Locate the cell with the specified text and output its [X, Y] center coordinate. 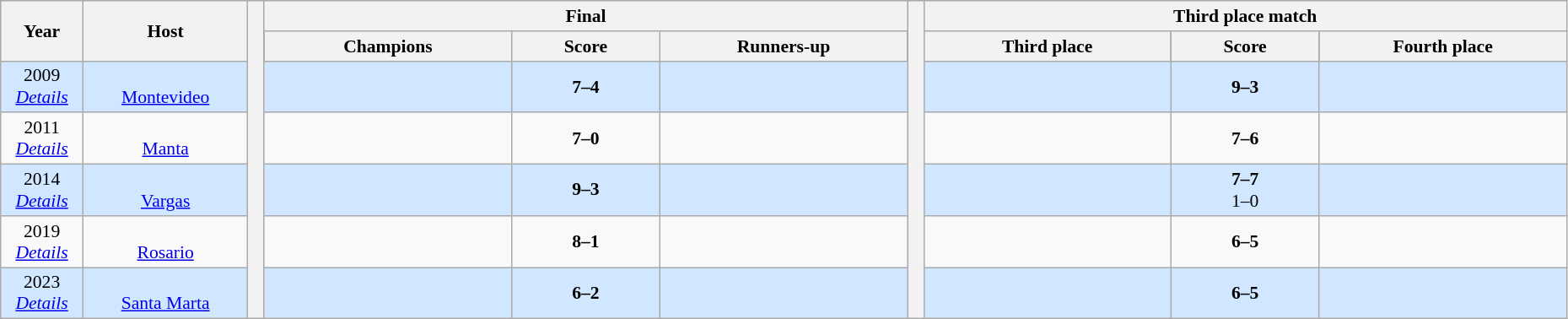
Manta [165, 138]
Champions [388, 46]
Third place [1048, 46]
2019Details [42, 241]
2014Details [42, 191]
2009Details [42, 86]
8–1 [586, 241]
Santa Marta [165, 294]
Rosario [165, 241]
Montevideo [165, 86]
7–7 1–0 [1245, 191]
6–2 [586, 294]
7–4 [586, 86]
Final [585, 16]
Vargas [165, 191]
7–6 [1245, 138]
Third place match [1245, 16]
2011Details [42, 138]
Host [165, 30]
2023Details [42, 294]
Year [42, 30]
Runners-up [783, 46]
7–0 [586, 138]
Fourth place [1442, 46]
